Identify which cell holds the provided text, then report its (x, y) central coordinate. 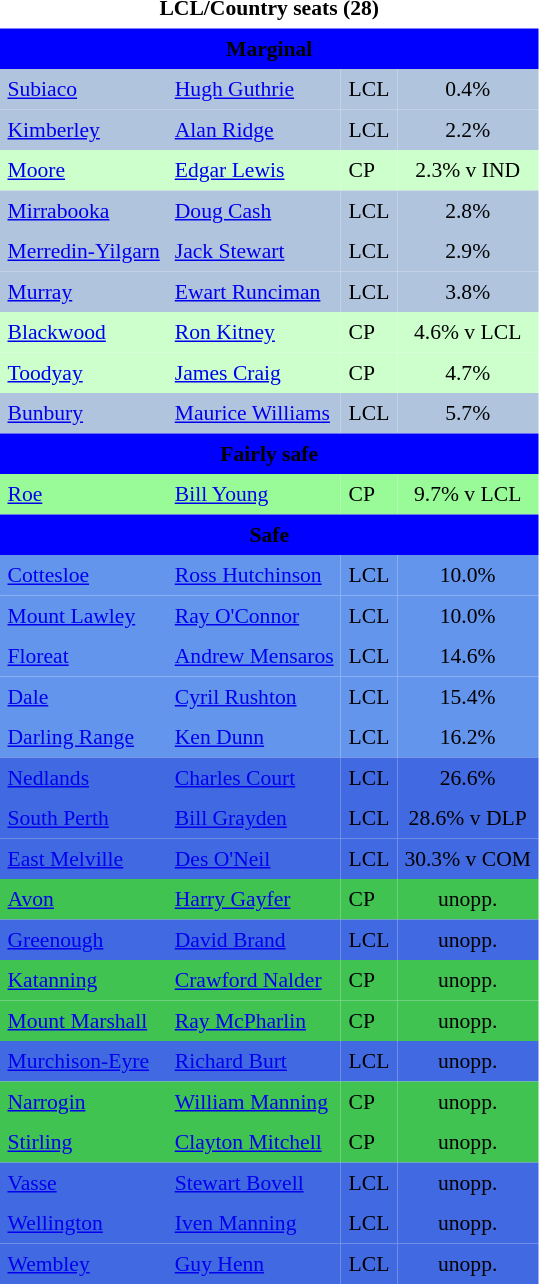
Mirrabooka (84, 210)
Murchison-Eyre (84, 1061)
Subiaco (84, 89)
Wembley (84, 1263)
Merredin-Yilgarn (84, 251)
2.8% (468, 210)
Ron Kitney (254, 332)
Doug Cash (254, 210)
Crawford Nalder (254, 980)
Ross Hutchinson (254, 575)
Roe (84, 494)
Des O'Neil (254, 858)
Katanning (84, 980)
Andrew Mensaros (254, 656)
16.2% (468, 737)
Hugh Guthrie (254, 89)
Ray McPharlin (254, 1020)
Bill Young (254, 494)
Murray (84, 291)
Mount Marshall (84, 1020)
Wellington (84, 1223)
James Craig (254, 372)
Stewart Bovell (254, 1182)
Ewart Runciman (254, 291)
Narrogin (84, 1101)
3.8% (468, 291)
Cyril Rushton (254, 696)
Clayton Mitchell (254, 1142)
Richard Burt (254, 1061)
Bill Grayden (254, 818)
Floreat (84, 656)
Blackwood (84, 332)
Maurice Williams (254, 413)
26.6% (468, 777)
Vasse (84, 1182)
Avon (84, 899)
Iven Manning (254, 1223)
Ray O'Connor (254, 615)
2.9% (468, 251)
9.7% v LCL (468, 494)
30.3% v COM (468, 858)
Marginal (269, 48)
Moore (84, 170)
Toodyay (84, 372)
Darling Range (84, 737)
4.6% v LCL (468, 332)
Harry Gayfer (254, 899)
South Perth (84, 818)
Greenough (84, 939)
5.7% (468, 413)
Fairly safe (269, 453)
2.3% v IND (468, 170)
Edgar Lewis (254, 170)
Jack Stewart (254, 251)
4.7% (468, 372)
David Brand (254, 939)
Guy Henn (254, 1263)
15.4% (468, 696)
28.6% v DLP (468, 818)
2.2% (468, 129)
Kimberley (84, 129)
Charles Court (254, 777)
Dale (84, 696)
Bunbury (84, 413)
14.6% (468, 656)
0.4% (468, 89)
Stirling (84, 1142)
Ken Dunn (254, 737)
Mount Lawley (84, 615)
Alan Ridge (254, 129)
East Melville (84, 858)
Safe (269, 534)
William Manning (254, 1101)
Nedlands (84, 777)
Cottesloe (84, 575)
